Locate the cell with the specified text and output its (x, y) center coordinate. 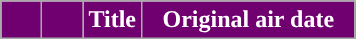
Original air date (248, 20)
Title (112, 20)
